Capture the cell that displays the provided text and extract its (X, Y) central coordinate. 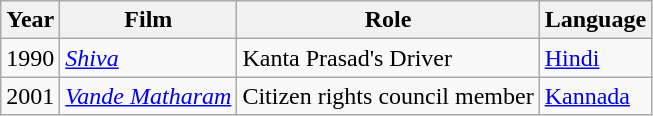
Hindi (595, 58)
2001 (30, 96)
Kanta Prasad's Driver (388, 58)
Year (30, 20)
Shiva (148, 58)
Kannada (595, 96)
Role (388, 20)
Vande Matharam (148, 96)
Film (148, 20)
1990 (30, 58)
Citizen rights council member (388, 96)
Language (595, 20)
